Identify which cell holds the provided text, then report its [X, Y] central coordinate. 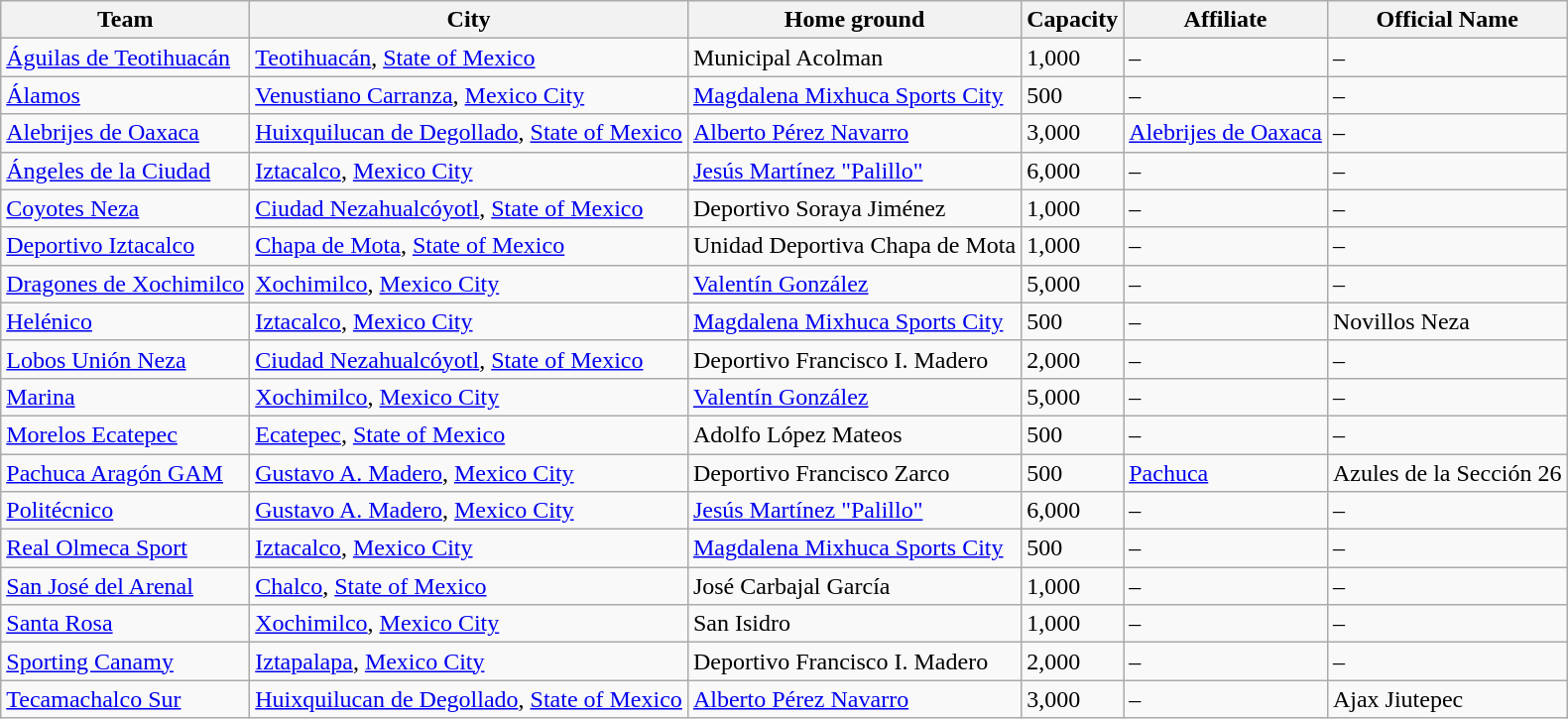
San José del Arenal [125, 586]
Chapa de Mota, State of Mexico [469, 246]
Teotihuacán, State of Mexico [469, 58]
Lobos Unión Neza [125, 359]
City [469, 20]
José Carbajal García [854, 586]
Adolfo López Mateos [854, 434]
San Isidro [854, 624]
Real Olmeca Sport [125, 548]
Marina [125, 397]
Iztapalapa, Mexico City [469, 661]
Chalco, State of Mexico [469, 586]
Politécnico [125, 511]
Municipal Acolman [854, 58]
Ajax Jiutepec [1447, 699]
Pachuca Aragón GAM [125, 473]
Álamos [125, 95]
Dragones de Xochimilco [125, 284]
Capacity [1073, 20]
Team [125, 20]
Águilas de Teotihuacán [125, 58]
Unidad Deportiva Chapa de Mota [854, 246]
Coyotes Neza [125, 208]
Sporting Canamy [125, 661]
Morelos Ecatepec [125, 434]
Ángeles de la Ciudad [125, 171]
Azules de la Sección 26 [1447, 473]
Deportivo Iztacalco [125, 246]
Home ground [854, 20]
Affiliate [1226, 20]
Deportivo Soraya Jiménez [854, 208]
Deportivo Francisco Zarco [854, 473]
Venustiano Carranza, Mexico City [469, 95]
Novillos Neza [1447, 321]
Official Name [1447, 20]
Helénico [125, 321]
Santa Rosa [125, 624]
Pachuca [1226, 473]
Tecamachalco Sur [125, 699]
Ecatepec, State of Mexico [469, 434]
